From the cell containing the given text, extract its center point as (X, Y) coordinate. 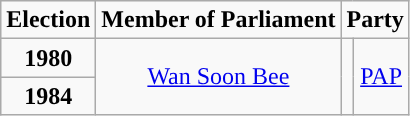
Election (48, 20)
Wan Soon Bee (218, 77)
Member of Parliament (218, 20)
PAP (382, 77)
Party (375, 20)
1984 (48, 96)
1980 (48, 58)
